Provide the (x, y) coordinate of the cell's center where the given text is located.  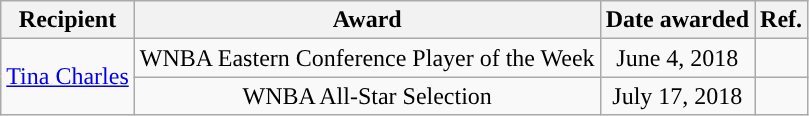
June 4, 2018 (677, 58)
Date awarded (677, 20)
Ref. (782, 20)
WNBA All-Star Selection (367, 96)
WNBA Eastern Conference Player of the Week (367, 58)
July 17, 2018 (677, 96)
Recipient (68, 20)
Award (367, 20)
Tina Charles (68, 77)
